Provide the [X, Y] coordinate of the cell's center where the given text is located.  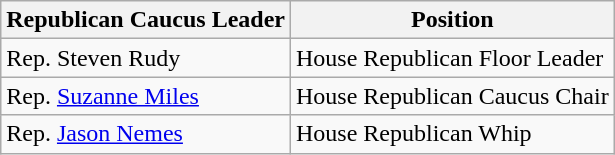
Rep. Jason Nemes [146, 134]
House Republican Whip [453, 134]
Position [453, 20]
House Republican Floor Leader [453, 58]
House Republican Caucus Chair [453, 96]
Rep. Steven Rudy [146, 58]
Rep. Suzanne Miles [146, 96]
Republican Caucus Leader [146, 20]
